Determine the [x, y] coordinate at the center of the cell enclosing the given text.  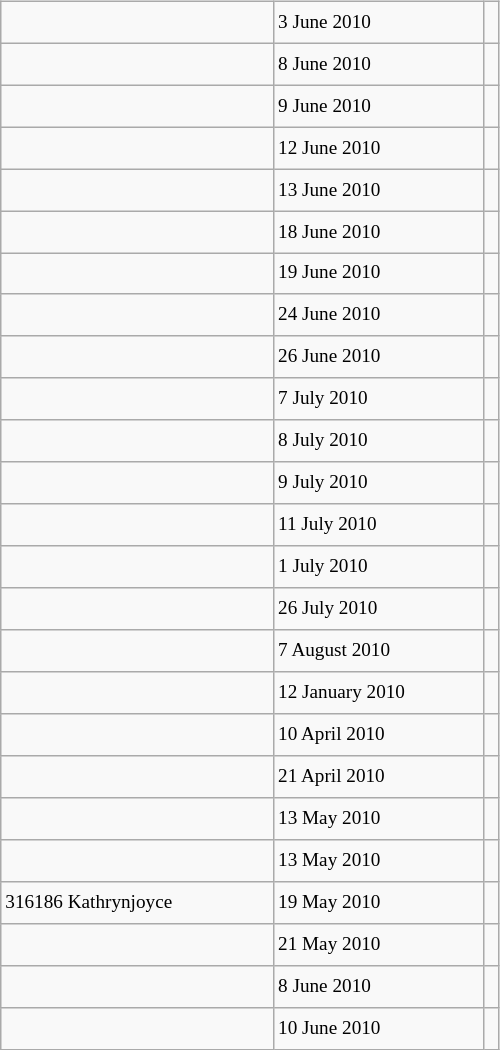
11 July 2010 [378, 525]
18 June 2010 [378, 232]
26 June 2010 [378, 357]
19 May 2010 [378, 902]
1 July 2010 [378, 567]
10 June 2010 [378, 1028]
7 August 2010 [378, 651]
10 April 2010 [378, 735]
316186 Kathrynjoyce [138, 902]
26 July 2010 [378, 609]
3 June 2010 [378, 22]
13 June 2010 [378, 190]
8 July 2010 [378, 441]
9 July 2010 [378, 483]
21 May 2010 [378, 944]
12 June 2010 [378, 148]
7 July 2010 [378, 399]
21 April 2010 [378, 777]
24 June 2010 [378, 315]
19 June 2010 [378, 274]
9 June 2010 [378, 106]
12 January 2010 [378, 693]
